Scan for the cell matching the given text and deliver its [X, Y] coordinate at center. 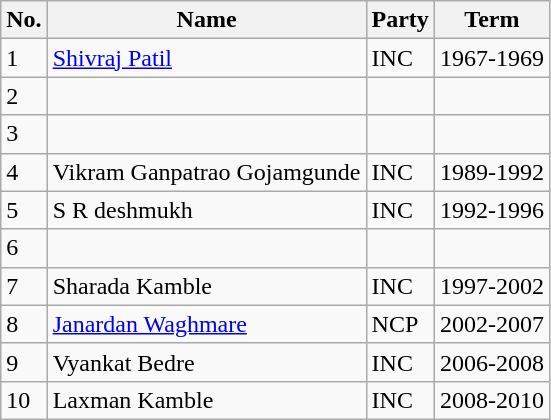
Laxman Kamble [206, 400]
Party [400, 20]
1989-1992 [492, 172]
5 [24, 210]
Term [492, 20]
Shivraj Patil [206, 58]
Vikram Ganpatrao Gojamgunde [206, 172]
1 [24, 58]
9 [24, 362]
3 [24, 134]
1992-1996 [492, 210]
8 [24, 324]
NCP [400, 324]
1967-1969 [492, 58]
Name [206, 20]
4 [24, 172]
Vyankat Bedre [206, 362]
2002-2007 [492, 324]
No. [24, 20]
2 [24, 96]
1997-2002 [492, 286]
2006-2008 [492, 362]
2008-2010 [492, 400]
6 [24, 248]
Janardan Waghmare [206, 324]
7 [24, 286]
S R deshmukh [206, 210]
10 [24, 400]
Sharada Kamble [206, 286]
